Extract the [X, Y] coordinate from the center of the cell holding the provided text.  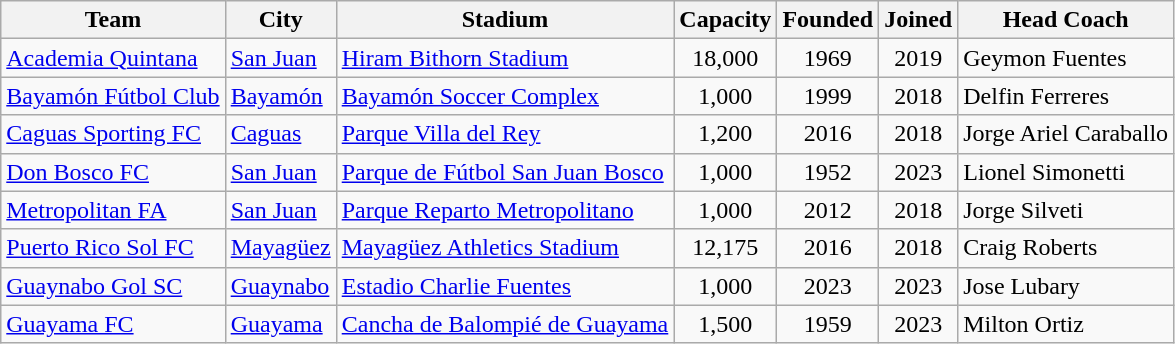
Don Bosco FC [113, 172]
12,175 [726, 248]
Founded [828, 20]
1959 [828, 324]
Mayagüez Athletics Stadium [505, 248]
Bayamón [280, 96]
Stadium [505, 20]
Parque de Fútbol San Juan Bosco [505, 172]
Capacity [726, 20]
Guaynabo [280, 286]
Jose Lubary [1066, 286]
Craig Roberts [1066, 248]
Parque Reparto Metropolitano [505, 210]
Jorge Ariel Caraballo [1066, 134]
Parque Villa del Rey [505, 134]
Guayama FC [113, 324]
Mayagüez [280, 248]
Caguas [280, 134]
Bayamón Fútbol Club [113, 96]
Guayama [280, 324]
1952 [828, 172]
1969 [828, 58]
Metropolitan FA [113, 210]
Delfin Ferreres [1066, 96]
Joined [918, 20]
1,200 [726, 134]
Lionel Simonetti [1066, 172]
Milton Ortiz [1066, 324]
1,500 [726, 324]
Jorge Silveti [1066, 210]
Academia Quintana [113, 58]
City [280, 20]
Puerto Rico Sol FC [113, 248]
Bayamón Soccer Complex [505, 96]
2019 [918, 58]
Head Coach [1066, 20]
Caguas Sporting FC [113, 134]
Cancha de Balompié de Guayama [505, 324]
Estadio Charlie Fuentes [505, 286]
Geymon Fuentes [1066, 58]
18,000 [726, 58]
1999 [828, 96]
Guaynabo Gol SC [113, 286]
2012 [828, 210]
Team [113, 20]
Hiram Bithorn Stadium [505, 58]
